Search for the cell housing the specified text and yield its (x, y) center coordinate. 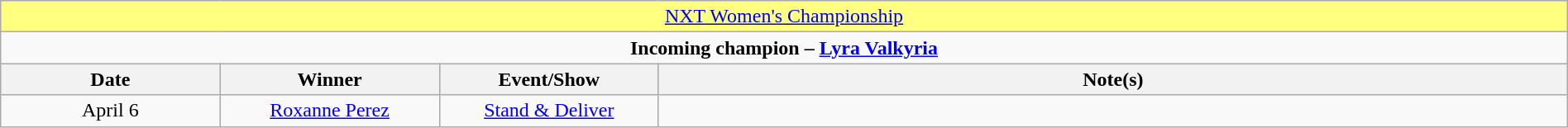
Stand & Deliver (549, 111)
Incoming champion – Lyra Valkyria (784, 48)
April 6 (111, 111)
Winner (329, 79)
NXT Women's Championship (784, 17)
Date (111, 79)
Roxanne Perez (329, 111)
Event/Show (549, 79)
Note(s) (1113, 79)
